Capture the cell that displays the provided text and extract its [x, y] central coordinate. 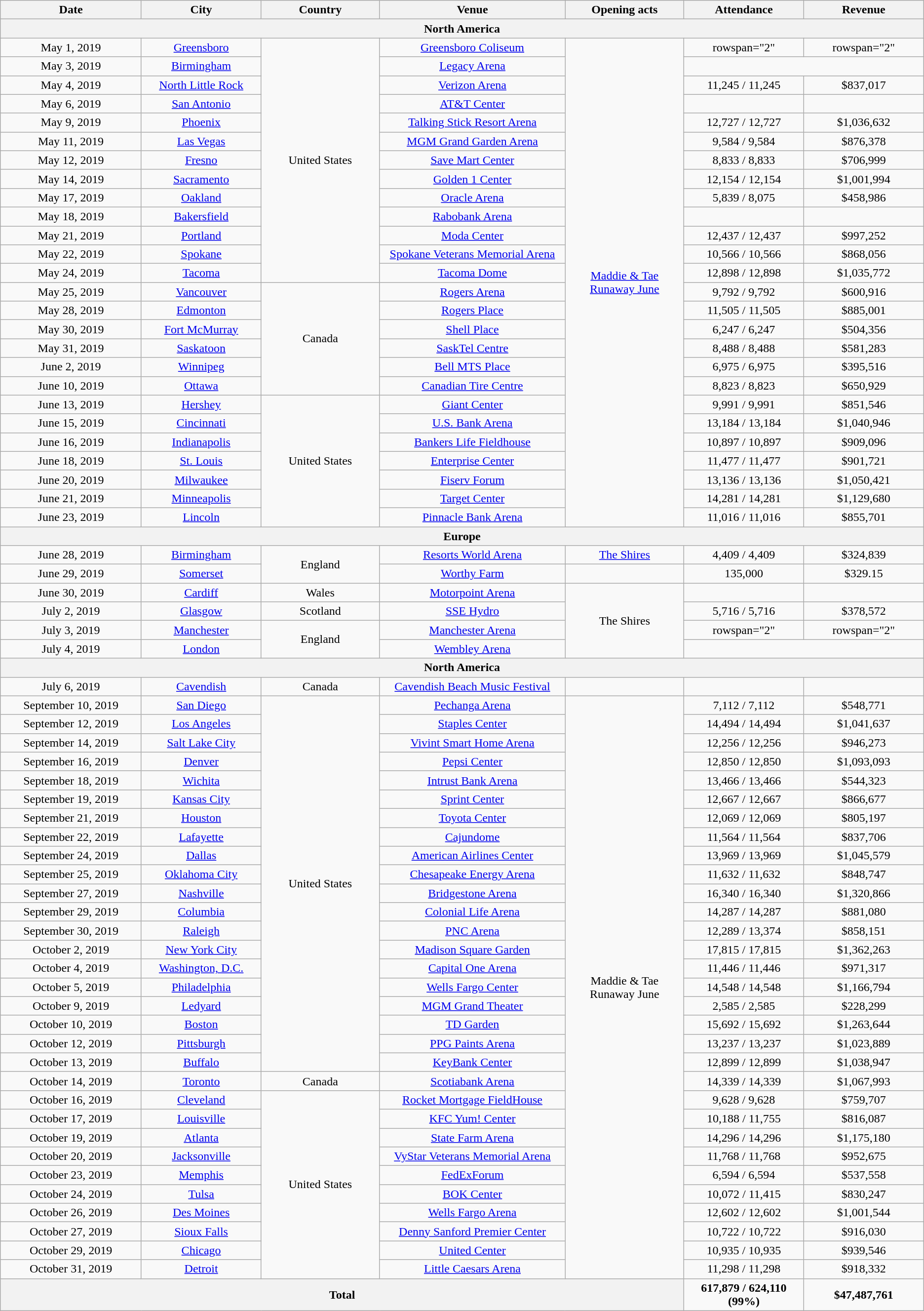
Tulsa [201, 1194]
October 17, 2019 [71, 1118]
$916,030 [864, 1232]
Bell MTS Place [472, 367]
Country [320, 10]
12,289 / 13,374 [743, 931]
MGM Grand Garden Arena [472, 141]
PNC Arena [472, 931]
$851,546 [864, 404]
June 16, 2019 [71, 442]
$881,080 [864, 912]
9,628 / 9,628 [743, 1100]
October 14, 2019 [71, 1081]
$885,001 [864, 311]
Vivint Smart Home Arena [472, 743]
16,340 / 16,340 [743, 893]
September 19, 2019 [71, 799]
October 31, 2019 [71, 1269]
Toronto [201, 1081]
May 28, 2019 [71, 311]
$1,036,632 [864, 122]
Ottawa [201, 386]
$1,263,644 [864, 1025]
Shell Place [472, 329]
15,692 / 15,692 [743, 1025]
Boston [201, 1025]
Enterprise Center [472, 461]
$909,096 [864, 442]
6,247 / 6,247 [743, 329]
U.S. Bank Arena [472, 423]
$876,378 [864, 141]
October 9, 2019 [71, 1006]
12,899 / 12,899 [743, 1062]
New York City [201, 950]
$997,252 [864, 236]
Greensboro Coliseum [472, 47]
Little Caesars Arena [472, 1269]
135,000 [743, 574]
$504,356 [864, 329]
Rabobank Arena [472, 216]
May 12, 2019 [71, 160]
Lafayette [201, 837]
May 22, 2019 [71, 254]
Date [71, 10]
Revenue [864, 10]
Legacy Arena [472, 66]
$1,038,947 [864, 1062]
8,488 / 8,488 [743, 348]
June 30, 2019 [71, 593]
Oracle Arena [472, 198]
$650,929 [864, 386]
11,632 / 11,632 [743, 874]
October 5, 2019 [71, 987]
September 14, 2019 [71, 743]
Bankers Life Fieldhouse [472, 442]
$537,558 [864, 1175]
13,466 / 13,466 [743, 780]
$816,087 [864, 1118]
Cincinnati [201, 423]
617,879 / 624,110 (99%) [743, 1295]
Kansas City [201, 799]
Verizon Arena [472, 85]
Pittsburgh [201, 1043]
Worthy Farm [472, 574]
12,154 / 12,154 [743, 179]
12,069 / 12,069 [743, 818]
Maddie & TaeRunaway June [624, 282]
$1,093,093 [864, 761]
June 18, 2019 [71, 461]
Spokane [201, 254]
May 25, 2019 [71, 292]
American Airlines Center [472, 856]
September 18, 2019 [71, 780]
May 17, 2019 [71, 198]
$1,023,889 [864, 1043]
Staples Center [472, 724]
October 10, 2019 [71, 1025]
12,898 / 12,898 [743, 273]
London [201, 649]
9,584 / 9,584 [743, 141]
$837,706 [864, 837]
KFC Yum! Center [472, 1118]
Saskatoon [201, 348]
$805,197 [864, 818]
Scotland [320, 611]
Winnipeg [201, 367]
Wembley Arena [472, 649]
Greensboro [201, 47]
$901,721 [864, 461]
Sacramento [201, 179]
10,722 / 10,722 [743, 1232]
October 20, 2019 [71, 1156]
$1,166,794 [864, 987]
Bakersfield [201, 216]
September 25, 2019 [71, 874]
Vancouver [201, 292]
11,446 / 11,446 [743, 968]
Maddie & Tae Runaway June [624, 987]
Indianapolis [201, 442]
Sioux Falls [201, 1232]
FedExForum [472, 1175]
12,850 / 12,850 [743, 761]
Fresno [201, 160]
Buffalo [201, 1062]
$378,572 [864, 611]
May 18, 2019 [71, 216]
$1,040,946 [864, 423]
$855,701 [864, 517]
Chesapeake Energy Arena [472, 874]
10,935 / 10,935 [743, 1250]
5,839 / 8,075 [743, 198]
Attendance [743, 10]
14,281 / 14,281 [743, 498]
Denny Sanford Premier Center [472, 1232]
11,477 / 11,477 [743, 461]
Rogers Place [472, 311]
Moda Center [472, 236]
Raleigh [201, 931]
10,188 / 11,755 [743, 1118]
Oakland [201, 198]
Tacoma Dome [472, 273]
$868,056 [864, 254]
Cleveland [201, 1100]
VyStar Veterans Memorial Arena [472, 1156]
Cajundome [472, 837]
$581,283 [864, 348]
May 31, 2019 [71, 348]
$1,362,263 [864, 950]
$47,487,761 [864, 1295]
Louisville [201, 1118]
$971,317 [864, 968]
May 3, 2019 [71, 66]
13,237 / 13,237 [743, 1043]
$458,986 [864, 198]
October 23, 2019 [71, 1175]
October 16, 2019 [71, 1100]
11,298 / 11,298 [743, 1269]
9,792 / 9,792 [743, 292]
Glasgow [201, 611]
May 4, 2019 [71, 85]
12,437 / 12,437 [743, 236]
Manchester Arena [472, 630]
6,594 / 6,594 [743, 1175]
$544,323 [864, 780]
Target Center [472, 498]
October 26, 2019 [71, 1213]
14,339 / 14,339 [743, 1081]
8,823 / 8,823 [743, 386]
$837,017 [864, 85]
October 4, 2019 [71, 968]
Jacksonville [201, 1156]
12,602 / 12,602 [743, 1213]
Bridgestone Arena [472, 893]
$1,129,680 [864, 498]
$600,916 [864, 292]
Las Vegas [201, 141]
SSE Hydro [472, 611]
October 27, 2019 [71, 1232]
Golden 1 Center [472, 179]
July 6, 2019 [71, 686]
Colonial Life Arena [472, 912]
12,256 / 12,256 [743, 743]
Memphis [201, 1175]
October 12, 2019 [71, 1043]
7,112 / 7,112 [743, 705]
October 29, 2019 [71, 1250]
Venue [472, 10]
$1,001,994 [864, 179]
June 23, 2019 [71, 517]
Philadelphia [201, 987]
Lincoln [201, 517]
AT&T Center [472, 104]
Chicago [201, 1250]
$830,247 [864, 1194]
$1,067,993 [864, 1081]
Dallas [201, 856]
$952,675 [864, 1156]
Fort McMurray [201, 329]
September 10, 2019 [71, 705]
$395,516 [864, 367]
Europe [462, 536]
Ledyard [201, 1006]
14,548 / 14,548 [743, 987]
United Center [472, 1250]
October 13, 2019 [71, 1062]
Phoenix [201, 122]
$329.15 [864, 574]
13,184 / 13,184 [743, 423]
September 21, 2019 [71, 818]
Somerset [201, 574]
$1,175,180 [864, 1137]
Pechanga Arena [472, 705]
14,494 / 14,494 [743, 724]
September 29, 2019 [71, 912]
Cavendish [201, 686]
Cavendish Beach Music Festival [472, 686]
September 16, 2019 [71, 761]
May 1, 2019 [71, 47]
$1,001,544 [864, 1213]
Hershey [201, 404]
$1,320,866 [864, 893]
10,072 / 11,415 [743, 1194]
Toyota Center [472, 818]
$1,050,421 [864, 479]
TD Garden [472, 1025]
11,016 / 11,016 [743, 517]
$1,035,772 [864, 273]
$858,151 [864, 931]
June 13, 2019 [71, 404]
City [201, 10]
$706,999 [864, 160]
Wichita [201, 780]
17,815 / 17,815 [743, 950]
Wells Fargo Arena [472, 1213]
Houston [201, 818]
September 12, 2019 [71, 724]
$866,677 [864, 799]
June 28, 2019 [71, 555]
Columbia [201, 912]
9,991 / 9,991 [743, 404]
June 29, 2019 [71, 574]
BOK Center [472, 1194]
6,975 / 6,975 [743, 367]
September 24, 2019 [71, 856]
Talking Stick Resort Arena [472, 122]
Atlanta [201, 1137]
June 10, 2019 [71, 386]
12,667 / 12,667 [743, 799]
13,969 / 13,969 [743, 856]
Total [343, 1295]
Wales [320, 593]
Cardiff [201, 593]
Des Moines [201, 1213]
Intrust Bank Arena [472, 780]
11,768 / 11,768 [743, 1156]
Salt Lake City [201, 743]
Rocket Mortgage FieldHouse [472, 1100]
14,287 / 14,287 [743, 912]
$946,273 [864, 743]
San Antonio [201, 104]
KeyBank Center [472, 1062]
$939,546 [864, 1250]
October 2, 2019 [71, 950]
May 30, 2019 [71, 329]
$1,045,579 [864, 856]
Save Mart Center [472, 160]
14,296 / 14,296 [743, 1137]
Washington, D.C. [201, 968]
May 14, 2019 [71, 179]
PPG Paints Arena [472, 1043]
Oklahoma City [201, 874]
Scotiabank Arena [472, 1081]
Milwaukee [201, 479]
Manchester [201, 630]
$324,839 [864, 555]
Wells Fargo Center [472, 987]
July 3, 2019 [71, 630]
Pepsi Center [472, 761]
June 15, 2019 [71, 423]
MGM Grand Theater [472, 1006]
$1,041,637 [864, 724]
$228,299 [864, 1006]
June 21, 2019 [71, 498]
13,136 / 13,136 [743, 479]
Nashville [201, 893]
Fiserv Forum [472, 479]
May 21, 2019 [71, 236]
Capital One Arena [472, 968]
October 19, 2019 [71, 1137]
North Little Rock [201, 85]
10,566 / 10,566 [743, 254]
SaskTel Centre [472, 348]
11,505 / 11,505 [743, 311]
Rogers Arena [472, 292]
Minneapolis [201, 498]
Opening acts [624, 10]
July 2, 2019 [71, 611]
Sprint Center [472, 799]
2,585 / 2,585 [743, 1006]
May 11, 2019 [71, 141]
4,409 / 4,409 [743, 555]
September 22, 2019 [71, 837]
11,564 / 11,564 [743, 837]
Denver [201, 761]
Portland [201, 236]
Detroit [201, 1269]
Spokane Veterans Memorial Arena [472, 254]
Resorts World Arena [472, 555]
Tacoma [201, 273]
$759,707 [864, 1100]
September 30, 2019 [71, 931]
Pinnacle Bank Arena [472, 517]
Giant Center [472, 404]
5,716 / 5,716 [743, 611]
St. Louis [201, 461]
San Diego [201, 705]
Motorpoint Arena [472, 593]
June 2, 2019 [71, 367]
May 9, 2019 [71, 122]
Edmonton [201, 311]
June 20, 2019 [71, 479]
October 24, 2019 [71, 1194]
May 24, 2019 [71, 273]
Madison Square Garden [472, 950]
10,897 / 10,897 [743, 442]
$548,771 [864, 705]
State Farm Arena [472, 1137]
July 4, 2019 [71, 649]
Canadian Tire Centre [472, 386]
8,833 / 8,833 [743, 160]
September 27, 2019 [71, 893]
$848,747 [864, 874]
May 6, 2019 [71, 104]
12,727 / 12,727 [743, 122]
Los Angeles [201, 724]
11,245 / 11,245 [743, 85]
$918,332 [864, 1269]
